Search for the cell housing the specified text and yield its [X, Y] center coordinate. 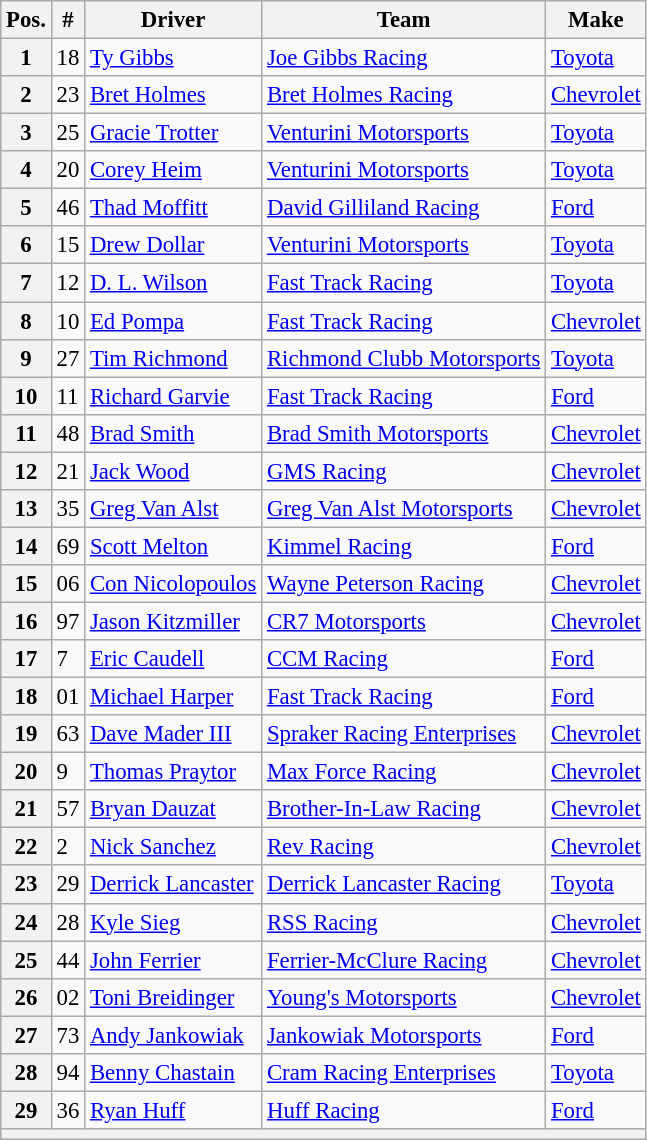
Jankowiak Motorsports [404, 1035]
6 [26, 245]
4 [26, 170]
73 [68, 1035]
Bret Holmes [174, 95]
Richmond Clubb Motorsports [404, 358]
02 [68, 997]
Driver [174, 20]
35 [68, 509]
Bret Holmes Racing [404, 95]
Eric Caudell [174, 659]
Brother-In-Law Racing [404, 809]
Brad Smith Motorsports [404, 433]
Kyle Sieg [174, 922]
26 [26, 997]
Young's Motorsports [404, 997]
24 [26, 922]
14 [26, 546]
Jack Wood [174, 471]
Nick Sanchez [174, 847]
22 [26, 847]
Team [404, 20]
GMS Racing [404, 471]
Make [596, 20]
Spraker Racing Enterprises [404, 734]
Bryan Dauzat [174, 809]
Jason Kitzmiller [174, 621]
63 [68, 734]
01 [68, 697]
Toni Breidinger [174, 997]
John Ferrier [174, 960]
D. L. Wilson [174, 283]
57 [68, 809]
Andy Jankowiak [174, 1035]
17 [26, 659]
94 [68, 1073]
Gracie Trotter [174, 133]
CR7 Motorsports [404, 621]
Con Nicolopoulos [174, 584]
Brad Smith [174, 433]
Richard Garvie [174, 396]
5 [26, 208]
Ryan Huff [174, 1110]
Derrick Lancaster Racing [404, 885]
Corey Heim [174, 170]
Dave Mader III [174, 734]
36 [68, 1110]
# [68, 20]
16 [26, 621]
1 [26, 58]
Michael Harper [174, 697]
Kimmel Racing [404, 546]
Ferrier-McClure Racing [404, 960]
Thad Moffitt [174, 208]
Benny Chastain [174, 1073]
48 [68, 433]
97 [68, 621]
44 [68, 960]
Drew Dollar [174, 245]
06 [68, 584]
Max Force Racing [404, 772]
3 [26, 133]
Ed Pompa [174, 321]
David Gilliland Racing [404, 208]
Huff Racing [404, 1110]
Joe Gibbs Racing [404, 58]
CCM Racing [404, 659]
19 [26, 734]
Greg Van Alst [174, 509]
RSS Racing [404, 922]
13 [26, 509]
8 [26, 321]
Pos. [26, 20]
Derrick Lancaster [174, 885]
Thomas Praytor [174, 772]
Scott Melton [174, 546]
Tim Richmond [174, 358]
Rev Racing [404, 847]
Wayne Peterson Racing [404, 584]
Ty Gibbs [174, 58]
Greg Van Alst Motorsports [404, 509]
46 [68, 208]
Cram Racing Enterprises [404, 1073]
69 [68, 546]
